Output the (X, Y) coordinate of the center of the cell containing the given text.  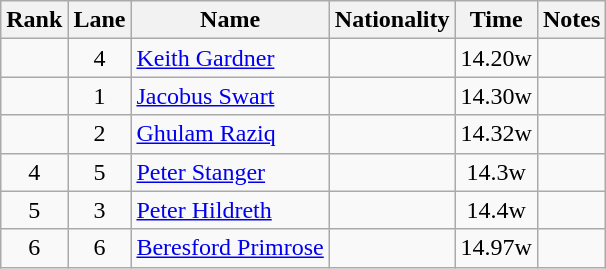
14.97w (496, 248)
Nationality (392, 20)
Peter Hildreth (230, 210)
1 (100, 96)
Rank (34, 20)
14.32w (496, 134)
14.30w (496, 96)
14.4w (496, 210)
Ghulam Raziq (230, 134)
Name (230, 20)
Time (496, 20)
Lane (100, 20)
14.3w (496, 172)
3 (100, 210)
Notes (571, 20)
Jacobus Swart (230, 96)
14.20w (496, 58)
Beresford Primrose (230, 248)
Keith Gardner (230, 58)
Peter Stanger (230, 172)
2 (100, 134)
